Output the (X, Y) coordinate of the center of the cell containing the given text.  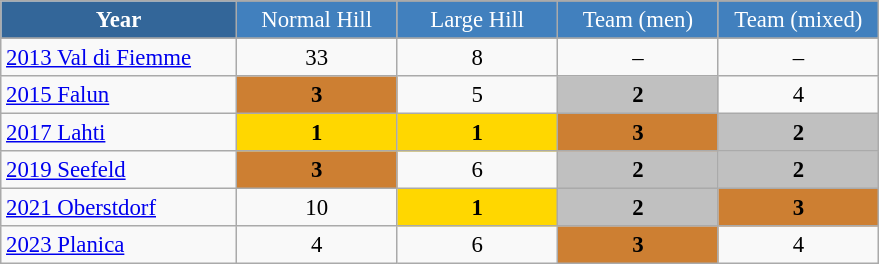
2019 Seefeld (119, 170)
Team (mixed) (798, 20)
10 (316, 208)
33 (316, 58)
2021 Oberstdorf (119, 208)
Team (men) (638, 20)
Normal Hill (316, 20)
2023 Planica (119, 245)
8 (478, 58)
Year (119, 20)
Large Hill (478, 20)
2017 Lahti (119, 133)
2013 Val di Fiemme (119, 58)
5 (478, 95)
2015 Falun (119, 95)
